Output the [x, y] coordinate of the center of the cell containing the given text.  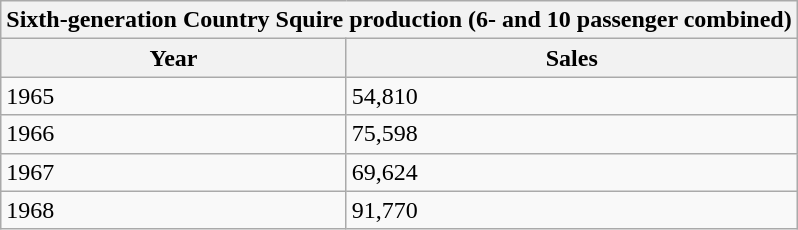
Year [174, 58]
1965 [174, 96]
75,598 [572, 134]
1968 [174, 210]
69,624 [572, 172]
91,770 [572, 210]
Sixth-generation Country Squire production (6- and 10 passenger combined) [399, 20]
Sales [572, 58]
54,810 [572, 96]
1967 [174, 172]
1966 [174, 134]
